Locate the cell with the specified text and output its (x, y) center coordinate. 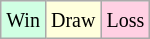
Loss (126, 20)
Win (24, 20)
Draw (72, 20)
